Pinpoint the cell where the given text exists, returning its [x, y] midpoint coordinate. 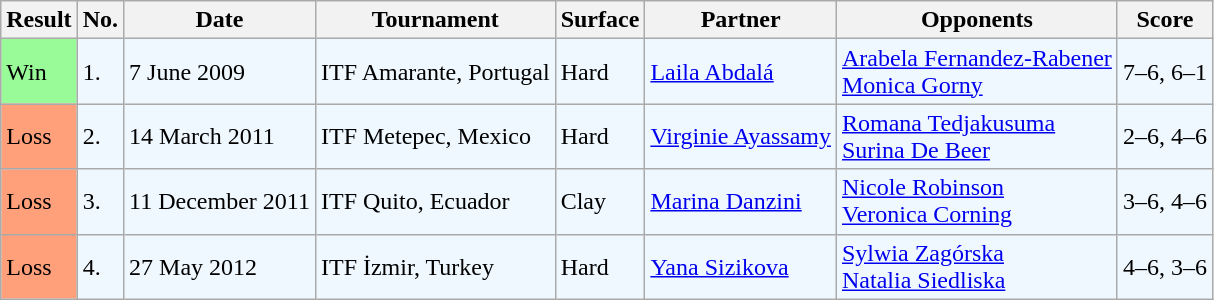
ITF İzmir, Turkey [435, 266]
Clay [600, 202]
Opponents [976, 20]
Marina Danzini [741, 202]
4–6, 3–6 [1164, 266]
Yana Sizikova [741, 266]
Date [220, 20]
3. [100, 202]
14 March 2011 [220, 136]
4. [100, 266]
7–6, 6–1 [1164, 72]
1. [100, 72]
7 June 2009 [220, 72]
Romana Tedjakusuma Surina De Beer [976, 136]
3–6, 4–6 [1164, 202]
Tournament [435, 20]
Arabela Fernandez-Rabener Monica Gorny [976, 72]
Surface [600, 20]
Partner [741, 20]
Virginie Ayassamy [741, 136]
Nicole Robinson Veronica Corning [976, 202]
No. [100, 20]
11 December 2011 [220, 202]
ITF Amarante, Portugal [435, 72]
Sylwia Zagórska Natalia Siedliska [976, 266]
Laila Abdalá [741, 72]
ITF Metepec, Mexico [435, 136]
Result [39, 20]
2–6, 4–6 [1164, 136]
Score [1164, 20]
2. [100, 136]
27 May 2012 [220, 266]
Win [39, 72]
ITF Quito, Ecuador [435, 202]
